Locate the cell with the specified text and output its [x, y] center coordinate. 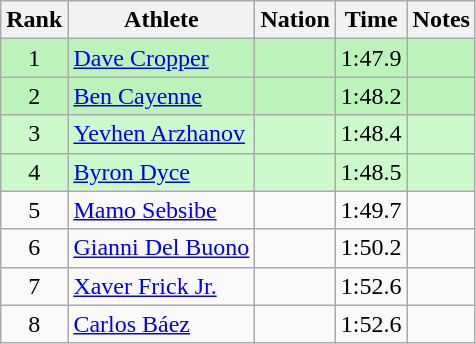
Xaver Frick Jr. [162, 286]
6 [34, 248]
1:47.9 [371, 58]
Byron Dyce [162, 172]
Notes [441, 20]
1:48.4 [371, 134]
Yevhen Arzhanov [162, 134]
1:48.2 [371, 96]
4 [34, 172]
Gianni Del Buono [162, 248]
3 [34, 134]
Rank [34, 20]
1:50.2 [371, 248]
Mamo Sebsibe [162, 210]
Dave Cropper [162, 58]
Carlos Báez [162, 324]
Ben Cayenne [162, 96]
1 [34, 58]
Nation [295, 20]
Time [371, 20]
1:49.7 [371, 210]
Athlete [162, 20]
2 [34, 96]
7 [34, 286]
1:48.5 [371, 172]
5 [34, 210]
8 [34, 324]
